Extract the (X, Y) coordinate from the center of the cell holding the provided text.  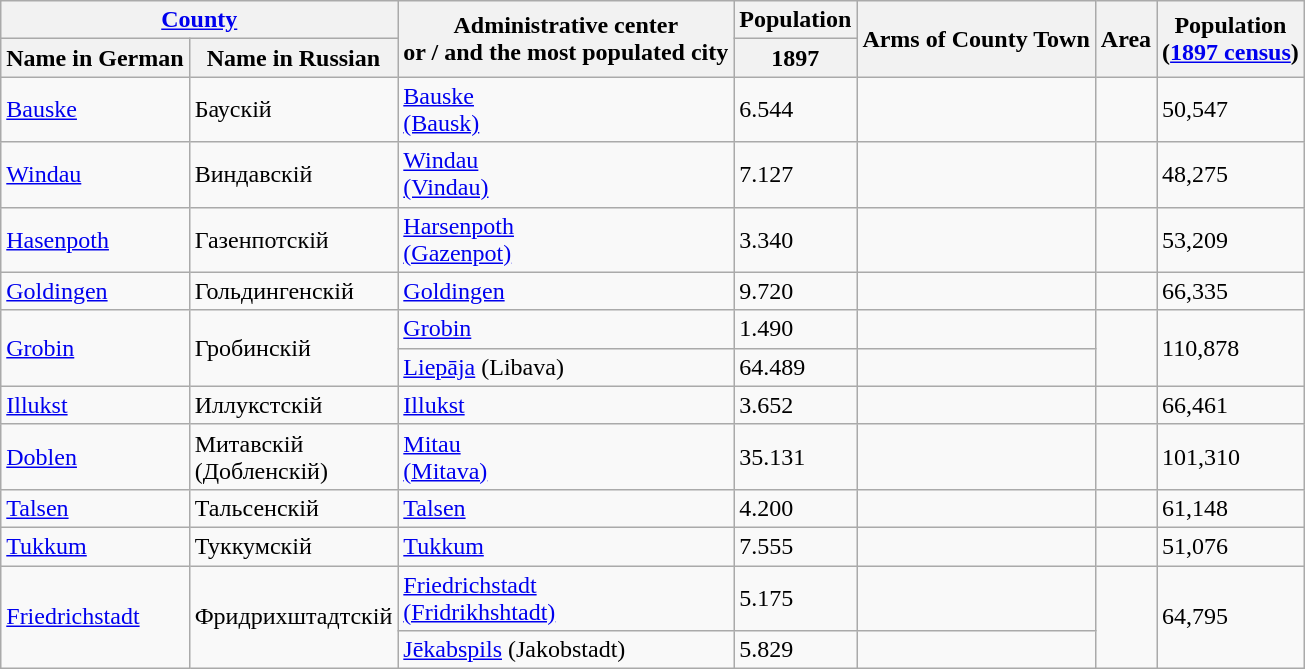
Area (1126, 39)
7.127 (796, 174)
110,878 (1231, 348)
66,461 (1231, 405)
Фридрихштадтскій (294, 618)
66,335 (1231, 291)
Туккумскій (294, 546)
Jēkabspils (Jakobstadt) (566, 650)
3.340 (796, 240)
Doblen (95, 456)
Population(1897 census) (1231, 39)
101,310 (1231, 456)
Liepāja (Libava) (566, 367)
Friedrichstadt (95, 618)
County (200, 20)
3.652 (796, 405)
64,795 (1231, 618)
Windau(Vindau) (566, 174)
Arms of County Town (976, 39)
Administrative centeror / and the most populated city (566, 39)
Баускій (294, 110)
Population (796, 20)
Mitau(Mitava) (566, 456)
4.200 (796, 508)
Name in German (95, 58)
5.829 (796, 650)
1897 (796, 58)
Harsenpoth(Gazenpot) (566, 240)
5.175 (796, 598)
Виндавскій (294, 174)
Тальсенскій (294, 508)
Гольдингенскій (294, 291)
Name in Russian (294, 58)
Газенпотскій (294, 240)
6.544 (796, 110)
Гробинскій (294, 348)
Hasenpoth (95, 240)
Windau (95, 174)
Иллукстскій (294, 405)
9.720 (796, 291)
64.489 (796, 367)
1.490 (796, 329)
61,148 (1231, 508)
Friedrichstadt(Fridrikhshtadt) (566, 598)
Bauske (95, 110)
53,209 (1231, 240)
50,547 (1231, 110)
7.555 (796, 546)
Bauske(Bausk) (566, 110)
51,076 (1231, 546)
48,275 (1231, 174)
Митавскій(Добленскій) (294, 456)
35.131 (796, 456)
